Search for the cell housing the specified text and yield its [x, y] center coordinate. 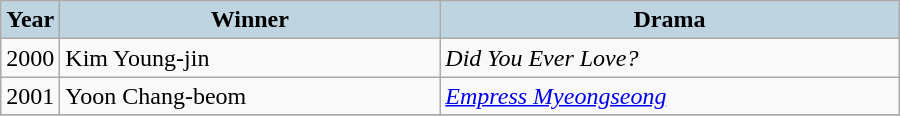
Yoon Chang-beom [250, 96]
Empress Myeongseong [670, 96]
Winner [250, 20]
Kim Young-jin [250, 58]
Did You Ever Love? [670, 58]
Year [30, 20]
Drama [670, 20]
2001 [30, 96]
2000 [30, 58]
